Return the (x, y) coordinate for the center point of the cell that contains the specified text.  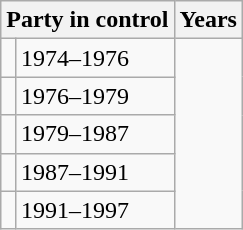
Party in control (88, 20)
1979–1987 (94, 134)
1976–1979 (94, 96)
1991–1997 (94, 210)
1987–1991 (94, 172)
Years (208, 20)
1974–1976 (94, 58)
